Find where the given text appears and provide that cell's center as [x, y] coordinate. 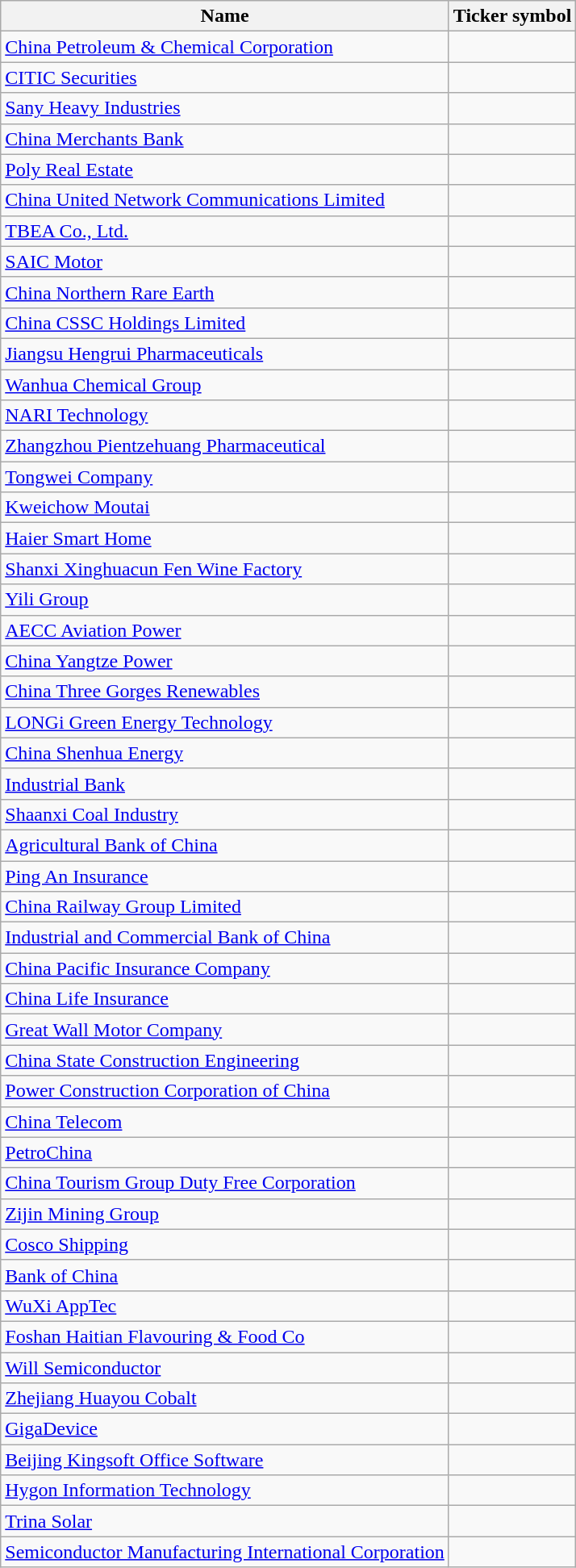
Agricultural Bank of China [225, 845]
Tongwei Company [225, 477]
Industrial and Commercial Bank of China [225, 938]
Industrial Bank [225, 784]
Zhejiang Huayou Cobalt [225, 1399]
China United Network Communications Limited [225, 200]
Bank of China [225, 1275]
Yili Group [225, 600]
Wanhua Chemical Group [225, 385]
AECC Aviation Power [225, 630]
Beijing Kingsoft Office Software [225, 1460]
Zhangzhou Pientzehuang Pharmaceutical [225, 446]
LONGi Green Energy Technology [225, 722]
Shanxi Xinghuacun Fen Wine Factory [225, 569]
China State Construction Engineering [225, 1060]
China Northern Rare Earth [225, 292]
Cosco Shipping [225, 1244]
TBEA Co., Ltd. [225, 231]
Great Wall Motor Company [225, 1030]
China Yangtze Power [225, 661]
Semiconductor Manufacturing International Corporation [225, 1552]
Foshan Haitian Flavouring & Food Co [225, 1336]
China Telecom [225, 1122]
China Railway Group Limited [225, 907]
CITIC Securities [225, 77]
Ping An Insurance [225, 876]
China Petroleum & Chemical Corporation [225, 47]
Poly Real Estate [225, 169]
Will Semiconductor [225, 1368]
Name [225, 16]
China Life Insurance [225, 999]
China Merchants Bank [225, 139]
China Tourism Group Duty Free Corporation [225, 1183]
China CSSC Holdings Limited [225, 323]
Jiangsu Hengrui Pharmaceuticals [225, 353]
China Shenhua Energy [225, 753]
Trina Solar [225, 1521]
Zijin Mining Group [225, 1214]
China Three Gorges Renewables [225, 692]
Ticker symbol [512, 16]
Kweichow Moutai [225, 508]
NARI Technology [225, 416]
Sany Heavy Industries [225, 108]
PetroChina [225, 1152]
GigaDevice [225, 1429]
SAIC Motor [225, 261]
Shaanxi Coal Industry [225, 814]
Power Construction Corporation of China [225, 1091]
China Pacific Insurance Company [225, 968]
Haier Smart Home [225, 538]
Hygon Information Technology [225, 1491]
WuXi AppTec [225, 1306]
